Detect which cell encompasses the target text, then output its (x, y) center coordinate. 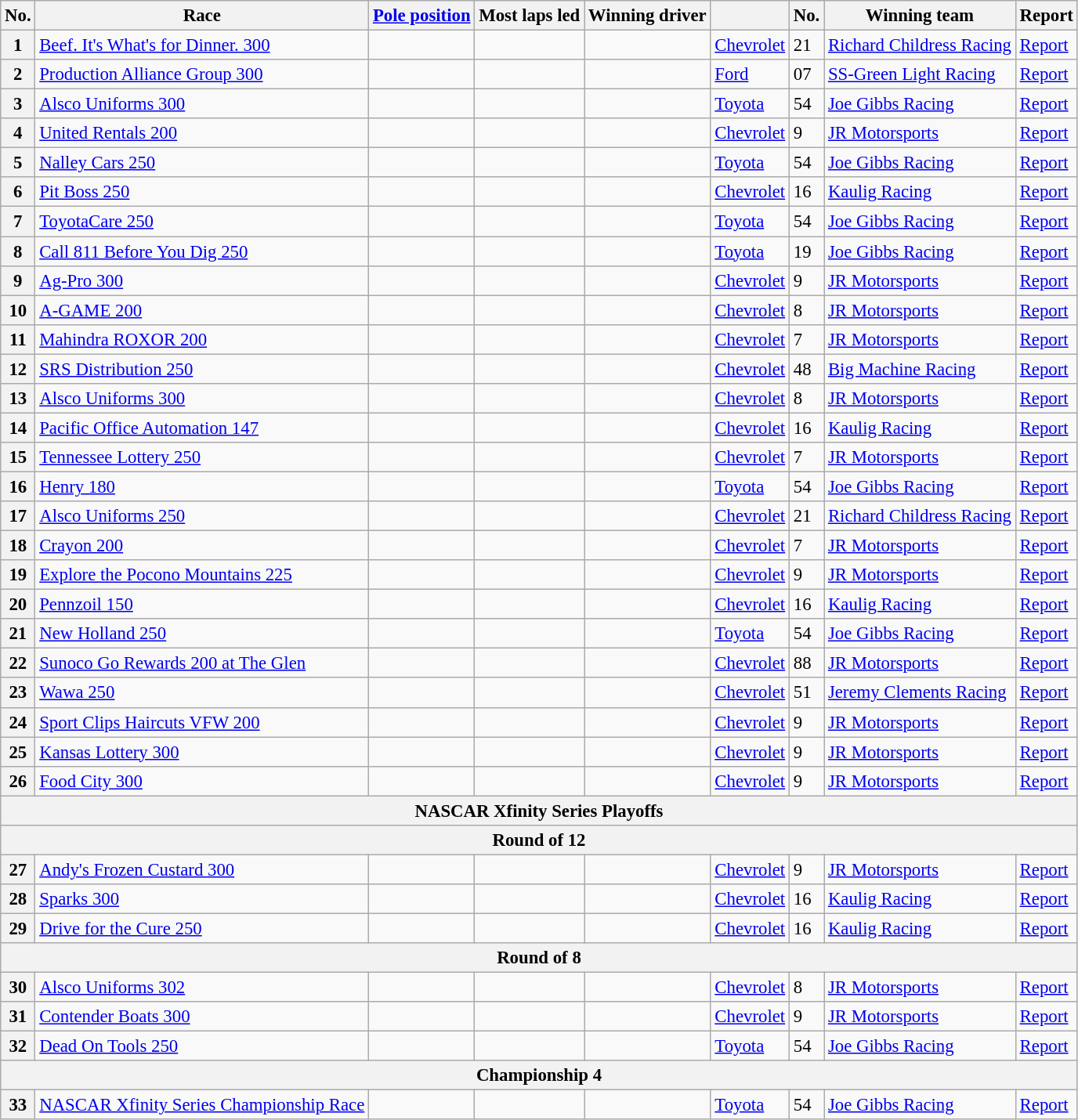
Wawa 250 (202, 693)
A-GAME 200 (202, 310)
15 (18, 457)
1 (18, 45)
18 (18, 546)
NASCAR Xfinity Series Championship Race (202, 1105)
11 (18, 339)
20 (18, 605)
Winning driver (647, 16)
Call 811 Before You Dig 250 (202, 251)
5 (18, 163)
Ford (750, 74)
Jeremy Clements Racing (920, 693)
26 (18, 781)
Explore the Pocono Mountains 225 (202, 575)
Pennzoil 150 (202, 605)
Most laps led (530, 16)
Crayon 200 (202, 546)
Food City 300 (202, 781)
Tennessee Lottery 250 (202, 457)
New Holland 250 (202, 634)
2 (18, 74)
6 (18, 192)
07 (806, 74)
22 (18, 663)
29 (18, 928)
Round of 12 (539, 840)
United Rentals 200 (202, 133)
13 (18, 399)
Pit Boss 250 (202, 192)
Race (202, 16)
28 (18, 899)
Sunoco Go Rewards 200 at The Glen (202, 663)
25 (18, 752)
10 (18, 310)
Big Machine Racing (920, 369)
Andy's Frozen Custard 300 (202, 869)
Alsco Uniforms 302 (202, 988)
ToyotaCare 250 (202, 222)
Championship 4 (539, 1075)
17 (18, 516)
27 (18, 869)
Beef. It's What's for Dinner. 300 (202, 45)
31 (18, 1017)
12 (18, 369)
88 (806, 663)
23 (18, 693)
Alsco Uniforms 250 (202, 516)
Sparks 300 (202, 899)
Drive for the Cure 250 (202, 928)
Sport Clips Haircuts VFW 200 (202, 722)
48 (806, 369)
Ag-Pro 300 (202, 280)
14 (18, 428)
Kansas Lottery 300 (202, 752)
Mahindra ROXOR 200 (202, 339)
Henry 180 (202, 486)
Pole position (421, 16)
3 (18, 104)
51 (806, 693)
4 (18, 133)
Production Alliance Group 300 (202, 74)
Dead On Tools 250 (202, 1046)
Nalley Cars 250 (202, 163)
30 (18, 988)
32 (18, 1046)
33 (18, 1105)
SS-Green Light Racing (920, 74)
24 (18, 722)
Round of 8 (539, 958)
Contender Boats 300 (202, 1017)
NASCAR Xfinity Series Playoffs (539, 811)
SRS Distribution 250 (202, 369)
Pacific Office Automation 147 (202, 428)
Winning team (920, 16)
